Detect which cell encompasses the target text, then output its [x, y] center coordinate. 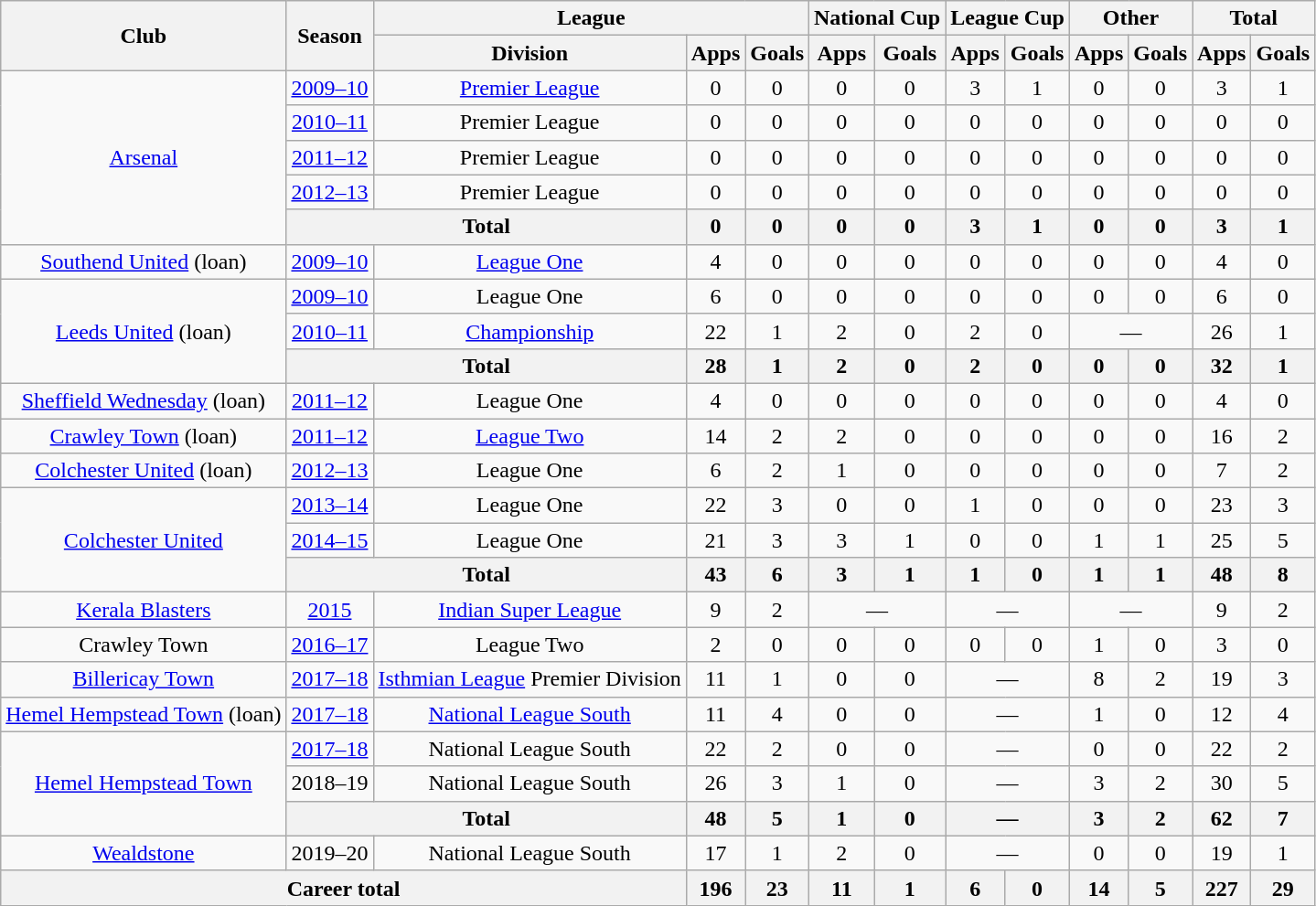
Championship [530, 331]
196 [715, 888]
2016–17 [329, 645]
Other [1130, 18]
Club [144, 36]
Crawley Town (loan) [144, 436]
2014–15 [329, 540]
62 [1222, 818]
Crawley Town [144, 645]
28 [715, 366]
Billericay Town [144, 679]
Hemel Hempstead Town (loan) [144, 714]
Career total [344, 888]
43 [715, 575]
League Cup [1008, 18]
227 [1222, 888]
32 [1222, 366]
2013–14 [329, 506]
2019–20 [329, 853]
30 [1222, 783]
12 [1222, 714]
Indian Super League [530, 610]
Colchester United [144, 540]
Arsenal [144, 157]
Wealdstone [144, 853]
16 [1222, 436]
25 [1222, 540]
2015 [329, 610]
Hemel Hempstead Town [144, 783]
17 [715, 853]
2018–19 [329, 783]
Colchester United (loan) [144, 471]
League [591, 18]
29 [1283, 888]
Southend United (loan) [144, 261]
Kerala Blasters [144, 610]
21 [715, 540]
Leeds United (loan) [144, 331]
Season [329, 36]
Sheffield Wednesday (loan) [144, 400]
National Cup [878, 18]
Division [530, 53]
Isthmian League Premier Division [530, 679]
